For the text-containing cell, return its midpoint in (X, Y) coordinate format. 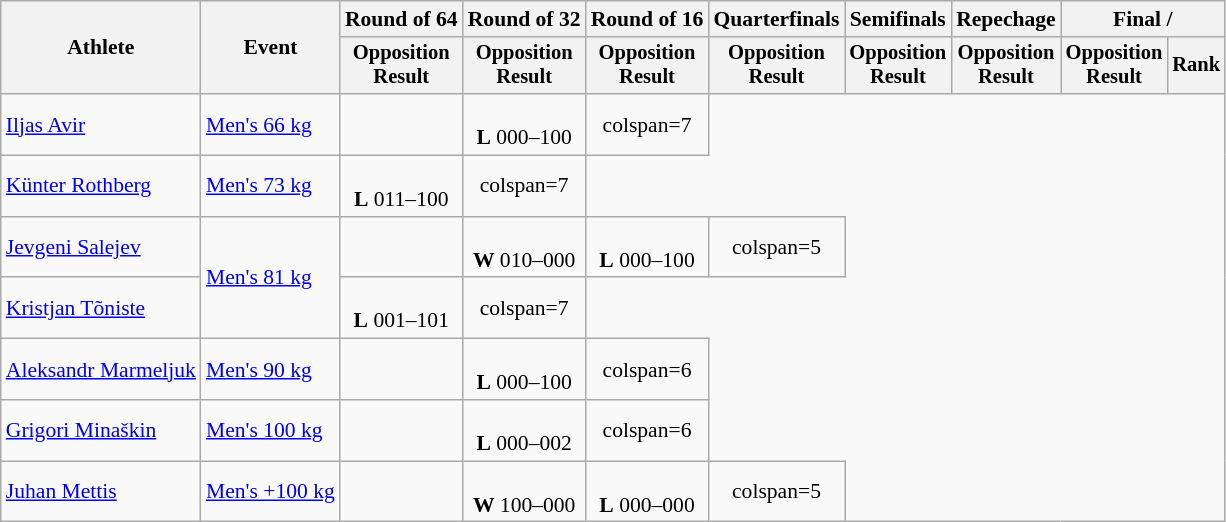
Juhan Mettis (101, 492)
W 010–000 (524, 248)
Kristjan Tõniste (101, 308)
Round of 64 (402, 19)
Round of 32 (524, 19)
Semifinals (898, 19)
Grigori Minaškin (101, 430)
Quarterfinals (776, 19)
Men's 90 kg (270, 370)
Jevgeni Salejev (101, 248)
Athlete (101, 48)
W 100–000 (524, 492)
Aleksandr Marmeljuk (101, 370)
Men's 81 kg (270, 278)
Men's +100 kg (270, 492)
Event (270, 48)
L 001–101 (402, 308)
Men's 66 kg (270, 124)
Künter Rothberg (101, 186)
L 000–002 (524, 430)
L 011–100 (402, 186)
Round of 16 (648, 19)
Men's 73 kg (270, 186)
Men's 100 kg (270, 430)
Iljas Avir (101, 124)
Rank (1196, 66)
L 000–000 (648, 492)
Repechage (1006, 19)
Final / (1143, 19)
